Find where the given text appears and provide that cell's center as (X, Y) coordinate. 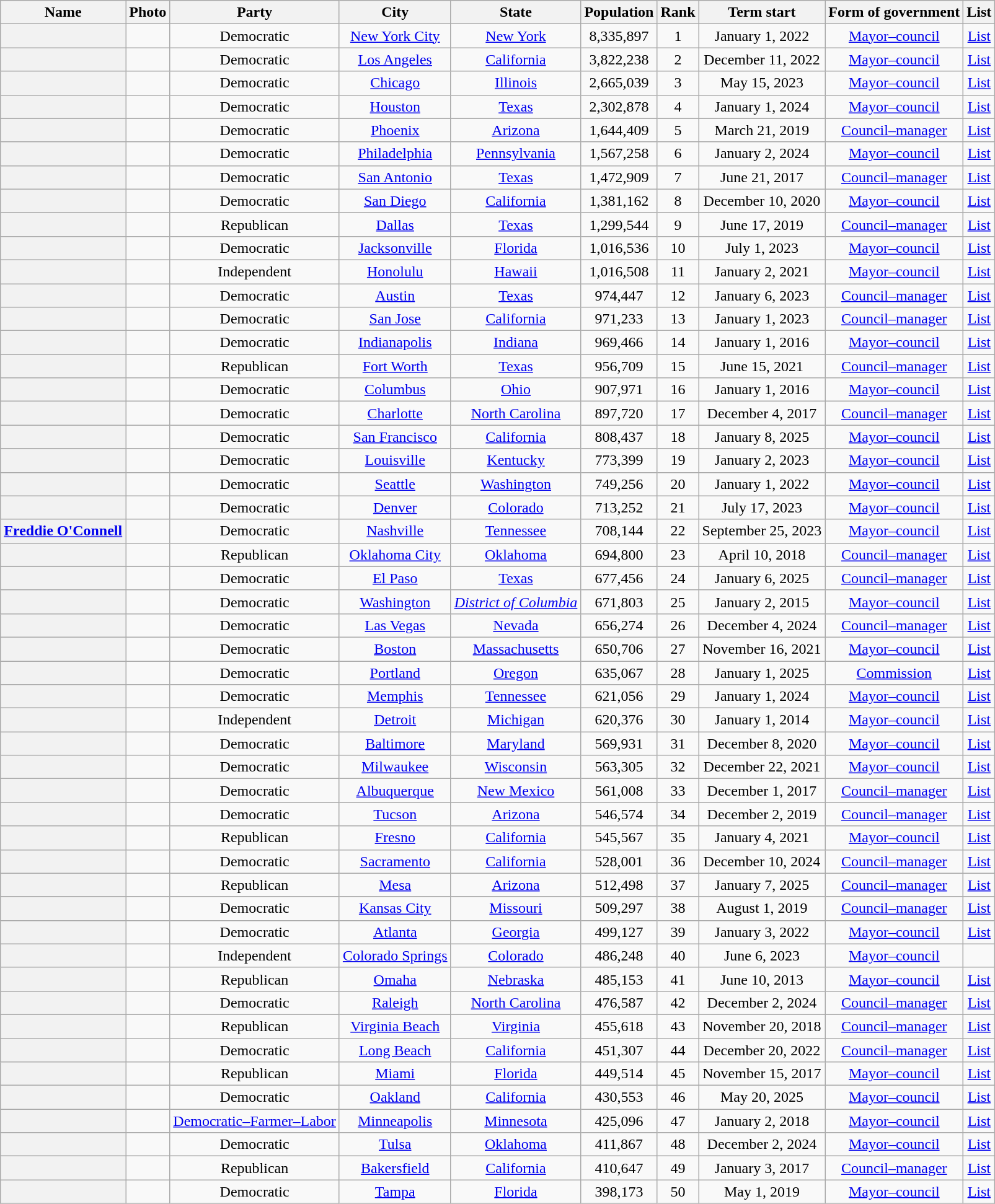
Detroit (395, 720)
34 (678, 814)
State (516, 12)
Memphis (395, 696)
January 4, 2021 (762, 838)
Omaha (395, 979)
455,618 (619, 1026)
December 22, 2021 (762, 767)
Baltimore (395, 744)
Houston (395, 107)
December 8, 2020 (762, 744)
December 11, 2022 (762, 59)
713,252 (619, 508)
1,644,409 (619, 130)
Pennsylvania (516, 154)
Nashville (395, 531)
1,016,536 (619, 248)
Population (619, 12)
Milwaukee (395, 767)
Columbus (395, 390)
546,574 (619, 814)
8 (678, 201)
January 8, 2025 (762, 437)
Austin (395, 296)
April 10, 2018 (762, 555)
528,001 (619, 861)
Miami (395, 1074)
1,567,258 (619, 154)
Photo (148, 12)
June 21, 2017 (762, 177)
12 (678, 296)
485,153 (619, 979)
19 (678, 460)
January 3, 2017 (762, 1168)
2 (678, 59)
25 (678, 602)
449,514 (619, 1074)
Tulsa (395, 1145)
Portland (395, 672)
Dallas (395, 224)
Fort Worth (395, 366)
Raleigh (395, 1003)
Indiana (516, 343)
8,335,897 (619, 36)
35 (678, 838)
Virginia (516, 1026)
15 (678, 366)
1,016,508 (619, 271)
Nebraska (516, 979)
974,447 (619, 296)
June 10, 2013 (762, 979)
Missouri (516, 908)
486,248 (619, 956)
December 10, 2020 (762, 201)
Boston (395, 649)
671,803 (619, 602)
38 (678, 908)
47 (678, 1121)
Form of government (894, 12)
430,553 (619, 1097)
July 1, 2023 (762, 248)
398,173 (619, 1192)
3 (678, 83)
4 (678, 107)
Hawaii (516, 271)
43 (678, 1026)
May 20, 2025 (762, 1097)
621,056 (619, 696)
451,307 (619, 1050)
Long Beach (395, 1050)
5 (678, 130)
Illinois (516, 83)
January 1, 2025 (762, 672)
Massachusetts (516, 649)
50 (678, 1192)
33 (678, 791)
40 (678, 956)
Chicago (395, 83)
Minneapolis (395, 1121)
30 (678, 720)
563,305 (619, 767)
41 (678, 979)
July 17, 2023 (762, 508)
September 25, 2023 (762, 531)
Virginia Beach (395, 1026)
San Diego (395, 201)
23 (678, 555)
17 (678, 413)
749,256 (619, 484)
City (395, 12)
January 6, 2023 (762, 296)
3,822,238 (619, 59)
November 16, 2021 (762, 649)
635,067 (619, 672)
21 (678, 508)
El Paso (395, 578)
16 (678, 390)
32 (678, 767)
Phoenix (395, 130)
November 15, 2017 (762, 1074)
45 (678, 1074)
36 (678, 861)
June 6, 2023 (762, 956)
Minnesota (516, 1121)
May 15, 2023 (762, 83)
773,399 (619, 460)
Colorado Springs (395, 956)
29 (678, 696)
620,376 (619, 720)
Tucson (395, 814)
897,720 (619, 413)
Oregon (516, 672)
7 (678, 177)
Democratic–Farmer–Labor (255, 1121)
9 (678, 224)
14 (678, 343)
1 (678, 36)
Commission (894, 672)
Nevada (516, 625)
Bakersfield (395, 1168)
December 20, 2022 (762, 1050)
Atlanta (395, 932)
27 (678, 649)
San Jose (395, 319)
48 (678, 1145)
San Francisco (395, 437)
December 4, 2017 (762, 413)
2,665,039 (619, 83)
907,971 (619, 390)
December 2, 2019 (762, 814)
Denver (395, 508)
411,867 (619, 1145)
June 15, 2021 (762, 366)
6 (678, 154)
956,709 (619, 366)
Wisconsin (516, 767)
January 3, 2022 (762, 932)
545,567 (619, 838)
Kentucky (516, 460)
656,274 (619, 625)
650,706 (619, 649)
Sacramento (395, 861)
20 (678, 484)
New York (516, 36)
31 (678, 744)
42 (678, 1003)
January 2, 2023 (762, 460)
28 (678, 672)
Jacksonville (395, 248)
Los Angeles (395, 59)
1,381,162 (619, 201)
1,472,909 (619, 177)
13 (678, 319)
March 21, 2019 (762, 130)
Las Vegas (395, 625)
Seattle (395, 484)
August 1, 2019 (762, 908)
10 (678, 248)
708,144 (619, 531)
January 1, 2023 (762, 319)
26 (678, 625)
November 20, 2018 (762, 1026)
Louisville (395, 460)
24 (678, 578)
46 (678, 1097)
New Mexico (516, 791)
Maryland (516, 744)
11 (678, 271)
561,008 (619, 791)
Rank (678, 12)
Term start (762, 12)
January 2, 2024 (762, 154)
971,233 (619, 319)
499,127 (619, 932)
District of Columbia (516, 602)
June 17, 2019 (762, 224)
22 (678, 531)
410,647 (619, 1168)
Kansas City (395, 908)
May 1, 2019 (762, 1192)
1,299,544 (619, 224)
2,302,878 (619, 107)
Party (255, 12)
Oakland (395, 1097)
37 (678, 885)
Honolulu (395, 271)
January 2, 2018 (762, 1121)
969,466 (619, 343)
Albuquerque (395, 791)
Fresno (395, 838)
December 4, 2024 (762, 625)
Freddie O'Connell (63, 531)
694,800 (619, 555)
512,498 (619, 885)
December 10, 2024 (762, 861)
509,297 (619, 908)
49 (678, 1168)
January 7, 2025 (762, 885)
January 2, 2015 (762, 602)
39 (678, 932)
Ohio (516, 390)
Michigan (516, 720)
Philadelphia (395, 154)
Mesa (395, 885)
Indianapolis (395, 343)
808,437 (619, 437)
San Antonio (395, 177)
New York City (395, 36)
January 1, 2014 (762, 720)
Name (63, 12)
December 1, 2017 (762, 791)
January 2, 2021 (762, 271)
January 6, 2025 (762, 578)
Oklahoma City (395, 555)
Tampa (395, 1192)
Charlotte (395, 413)
Georgia (516, 932)
677,456 (619, 578)
425,096 (619, 1121)
476,587 (619, 1003)
44 (678, 1050)
569,931 (619, 744)
18 (678, 437)
